For the text-containing cell, return its midpoint in [X, Y] coordinate format. 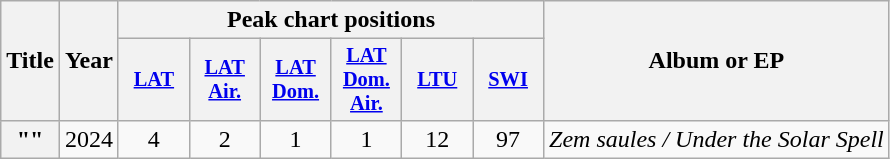
Title [30, 61]
97 [508, 139]
Peak chart positions [330, 20]
4 [154, 139]
LTU [438, 80]
LATAir. [224, 80]
SWI [508, 80]
Zem saules / Under the Solar Spell [717, 139]
"" [30, 139]
12 [438, 139]
2024 [88, 139]
2 [224, 139]
LATDom. [296, 80]
LAT [154, 80]
Year [88, 61]
Album or EP [717, 61]
LATDom.Air. [366, 80]
